Find where the given text appears and provide that cell's center as (X, Y) coordinate. 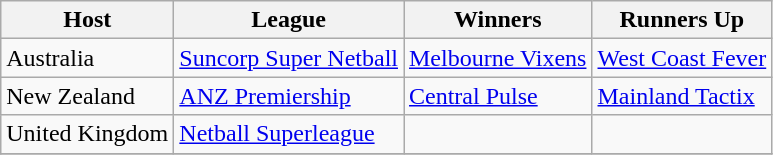
New Zealand (88, 96)
League (289, 20)
Central Pulse (498, 96)
Winners (498, 20)
Melbourne Vixens (498, 58)
Host (88, 20)
Netball Superleague (289, 134)
United Kingdom (88, 134)
West Coast Fever (682, 58)
Australia (88, 58)
ANZ Premiership (289, 96)
Runners Up (682, 20)
Suncorp Super Netball (289, 58)
Mainland Tactix (682, 96)
